Detect which cell encompasses the target text, then output its [X, Y] center coordinate. 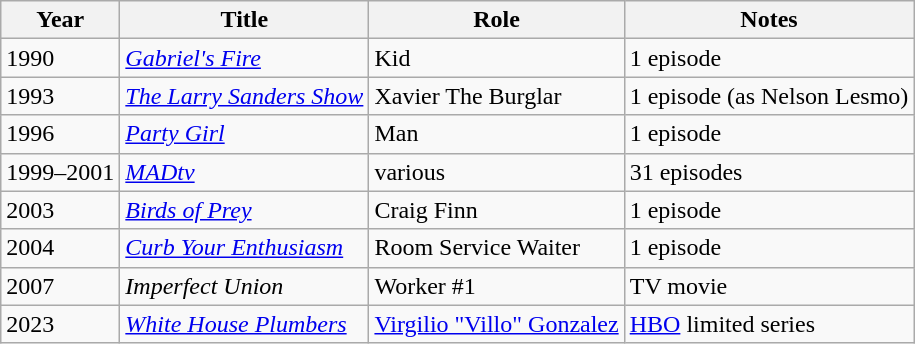
2007 [60, 286]
Worker #1 [496, 286]
various [496, 172]
Imperfect Union [244, 286]
Curb Your Enthusiasm [244, 248]
Gabriel's Fire [244, 58]
2003 [60, 210]
1996 [60, 134]
1 episode (as Nelson Lesmo) [769, 96]
Birds of Prey [244, 210]
Notes [769, 20]
2023 [60, 324]
TV movie [769, 286]
Year [60, 20]
2004 [60, 248]
Party Girl [244, 134]
Man [496, 134]
Room Service Waiter [496, 248]
Role [496, 20]
Craig Finn [496, 210]
Virgilio "Villo" Gonzalez [496, 324]
1999–2001 [60, 172]
Xavier The Burglar [496, 96]
1990 [60, 58]
1993 [60, 96]
Kid [496, 58]
The Larry Sanders Show [244, 96]
White House Plumbers [244, 324]
Title [244, 20]
31 episodes [769, 172]
MADtv [244, 172]
HBO limited series [769, 324]
